Capture the cell that displays the provided text and extract its (x, y) central coordinate. 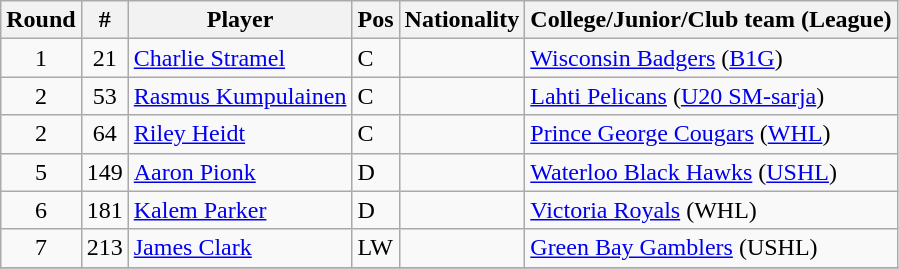
Player (240, 20)
1 (41, 58)
Green Bay Gamblers (USHL) (711, 248)
# (104, 20)
Kalem Parker (240, 210)
64 (104, 134)
James Clark (240, 248)
Lahti Pelicans (U20 SM-sarja) (711, 96)
Riley Heidt (240, 134)
Charlie Stramel (240, 58)
7 (41, 248)
Wisconsin Badgers (B1G) (711, 58)
181 (104, 210)
21 (104, 58)
Aaron Pionk (240, 172)
5 (41, 172)
6 (41, 210)
Waterloo Black Hawks (USHL) (711, 172)
213 (104, 248)
Victoria Royals (WHL) (711, 210)
Pos (376, 20)
Prince George Cougars (WHL) (711, 134)
53 (104, 96)
College/Junior/Club team (League) (711, 20)
149 (104, 172)
Rasmus Kumpulainen (240, 96)
Round (41, 20)
LW (376, 248)
Nationality (462, 20)
